Return [x, y] of the center of cell containing provided text 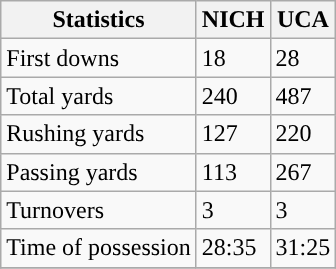
Rushing yards [99, 134]
Total yards [99, 96]
Time of possession [99, 248]
31:25 [303, 248]
UCA [303, 20]
487 [303, 96]
267 [303, 172]
28:35 [233, 248]
240 [233, 96]
First downs [99, 58]
220 [303, 134]
113 [233, 172]
28 [303, 58]
127 [233, 134]
18 [233, 58]
Statistics [99, 20]
Turnovers [99, 210]
Passing yards [99, 172]
NICH [233, 20]
